Identify which cell holds the provided text, then report its (X, Y) central coordinate. 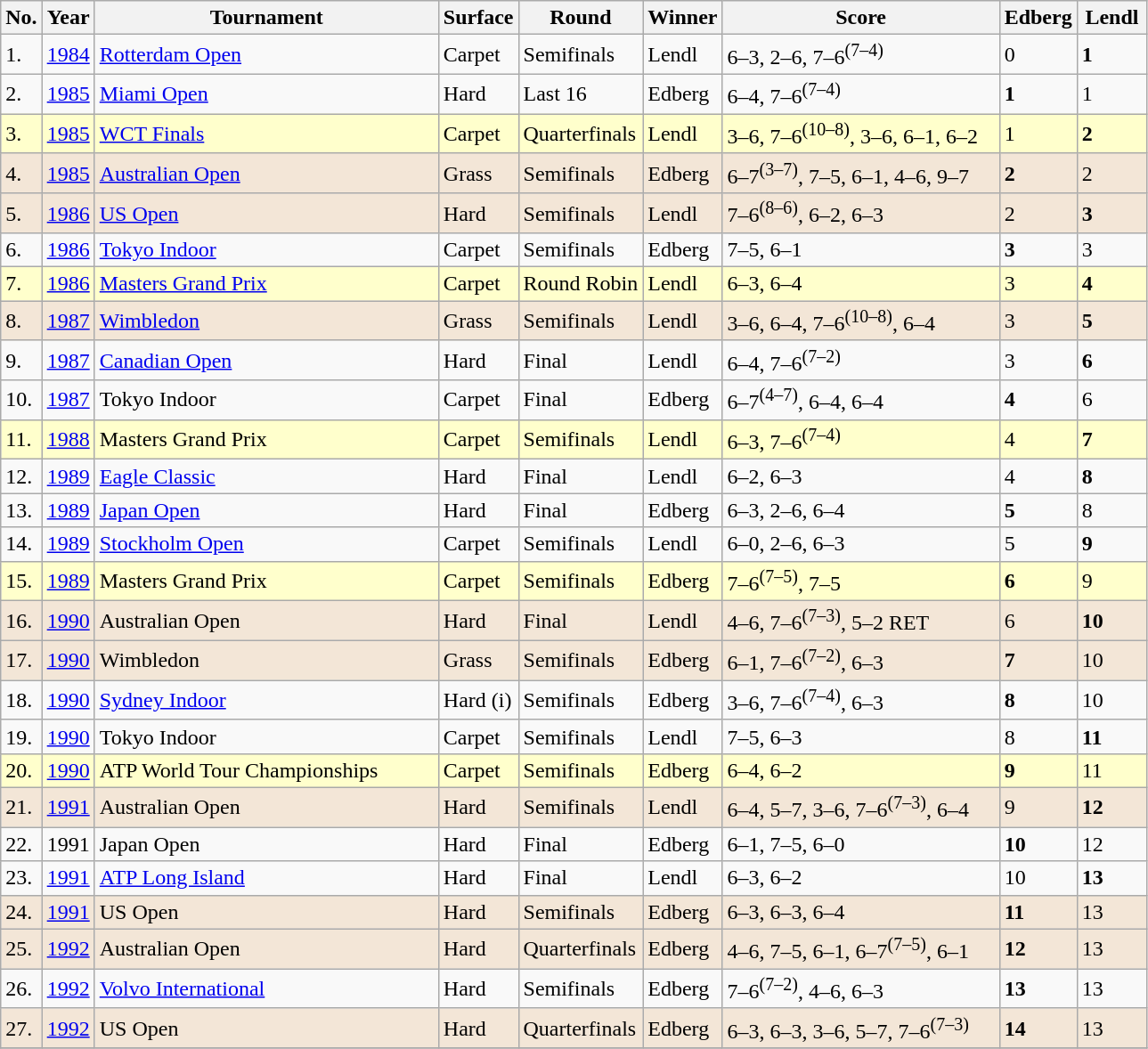
Year (68, 18)
6–0, 2–6, 6–3 (860, 544)
6–4, 5–7, 3–6, 7–6(7–3), 6–4 (860, 807)
26. (21, 988)
6–7(3–7), 7–5, 6–1, 4–6, 9–7 (860, 173)
6–7(4–7), 6–4, 6–4 (860, 401)
10. (21, 401)
7–5, 6–3 (860, 736)
23. (21, 878)
6–4, 6–2 (860, 770)
Sydney Indoor (266, 700)
WCT Finals (266, 134)
3–6, 6–4, 7–6(10–8), 6–4 (860, 321)
6–1, 7–5, 6–0 (860, 844)
Canadian Open (266, 360)
1. (21, 55)
6–3, 7–6(7–4) (860, 440)
22. (21, 844)
14. (21, 544)
6–3, 6–3, 6–4 (860, 912)
Round (581, 18)
Round Robin (581, 284)
Volvo International (266, 988)
19. (21, 736)
3–6, 7–6(7–4), 6–3 (860, 700)
14 (1038, 1028)
ATP World Tour Championships (266, 770)
4–6, 7–5, 6–1, 6–7(7–5), 6–1 (860, 949)
Miami Open (266, 94)
Eagle Classic (266, 476)
6–3, 2–6, 6–4 (860, 510)
6–2, 6–3 (860, 476)
21. (21, 807)
27. (21, 1028)
6. (21, 250)
7–6(8–6), 6–2, 6–3 (860, 214)
13. (21, 510)
16. (21, 622)
4–6, 7–6(7–3), 5–2 RET (860, 622)
6–3, 2–6, 7–6(7–4) (860, 55)
11. (21, 440)
Stockholm Open (266, 544)
3. (21, 134)
6–4, 7–6(7–2) (860, 360)
0 (1038, 55)
6–3, 6–2 (860, 878)
17. (21, 661)
7–6(7–5), 7–5 (860, 581)
2. (21, 94)
4. (21, 173)
1988 (68, 440)
20. (21, 770)
Tournament (266, 18)
7. (21, 284)
6–4, 7–6(7–4) (860, 94)
3–6, 7–6(10–8), 3–6, 6–1, 6–2 (860, 134)
6–3, 6–4 (860, 284)
Last 16 (581, 94)
6–1, 7–6(7–2), 6–3 (860, 661)
18. (21, 700)
8. (21, 321)
Score (860, 18)
Surface (478, 18)
Hard (i) (478, 700)
24. (21, 912)
7–5, 6–1 (860, 250)
7–6(7–2), 4–6, 6–3 (860, 988)
Rotterdam Open (266, 55)
5. (21, 214)
9. (21, 360)
6–3, 6–3, 3–6, 5–7, 7–6(7–3) (860, 1028)
15. (21, 581)
ATP Long Island (266, 878)
1984 (68, 55)
No. (21, 18)
Winner (682, 18)
12. (21, 476)
25. (21, 949)
